Determine the (X, Y) coordinate at the center of the cell enclosing the given text.  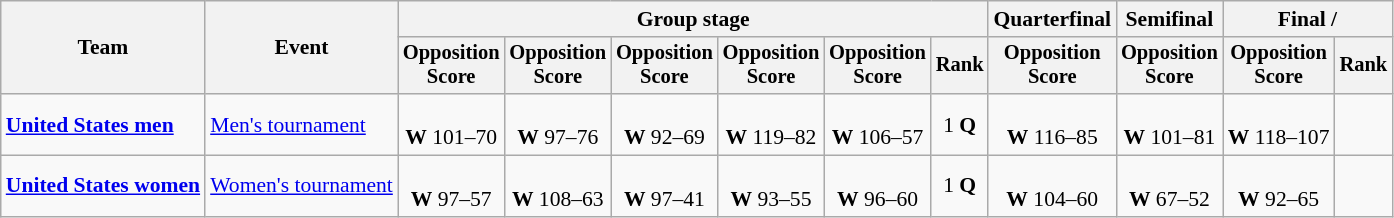
W 116–85 (1052, 124)
W 67–52 (1170, 186)
W 97–76 (558, 124)
W 93–55 (772, 186)
W 106–57 (878, 124)
W 92–69 (664, 124)
W 119–82 (772, 124)
W 101–81 (1170, 124)
Final / (1308, 19)
Semifinal (1170, 19)
W 97–41 (664, 186)
United States women (103, 186)
Women's tournament (302, 186)
Quarterfinal (1052, 19)
W 104–60 (1052, 186)
Men's tournament (302, 124)
Group stage (694, 19)
Team (103, 48)
W 118–107 (1279, 124)
United States men (103, 124)
W 92–65 (1279, 186)
W 101–70 (452, 124)
Event (302, 48)
W 108–63 (558, 186)
W 97–57 (452, 186)
W 96–60 (878, 186)
